For the text-containing cell, return its midpoint in [X, Y] coordinate format. 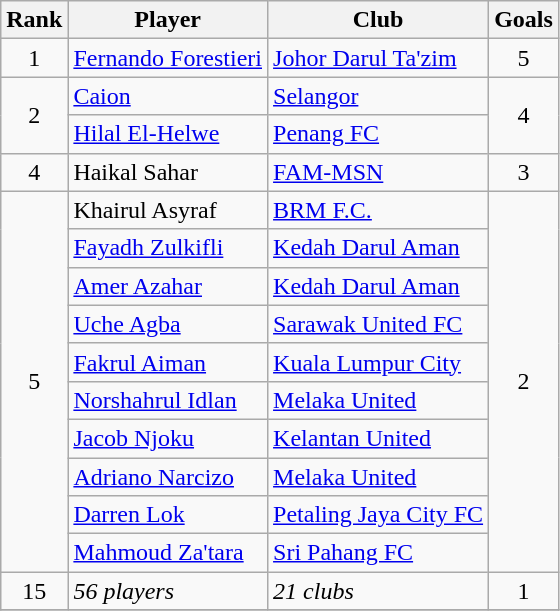
Norshahrul Idlan [168, 400]
Amer Azahar [168, 286]
Sarawak United FC [378, 324]
Goals [524, 20]
Darren Lok [168, 515]
Kelantan United [378, 438]
Uche Agba [168, 324]
Johor Darul Ta'zim [378, 58]
Fernando Forestieri [168, 58]
3 [524, 172]
Mahmoud Za'tara [168, 553]
Kuala Lumpur City [378, 362]
Adriano Narcizo [168, 477]
Khairul Asyraf [168, 210]
Fayadh Zulkifli [168, 248]
Jacob Njoku [168, 438]
BRM F.C. [378, 210]
Haikal Sahar [168, 172]
Club [378, 20]
Petaling Jaya City FC [378, 515]
Sri Pahang FC [378, 553]
15 [34, 591]
FAM-MSN [378, 172]
Penang FC [378, 134]
21 clubs [378, 591]
Caion [168, 96]
Hilal El-Helwe [168, 134]
Rank [34, 20]
Selangor [378, 96]
Fakrul Aiman [168, 362]
56 players [168, 591]
Player [168, 20]
